Provide the (x, y) coordinate of the cell's center where the given text is located.  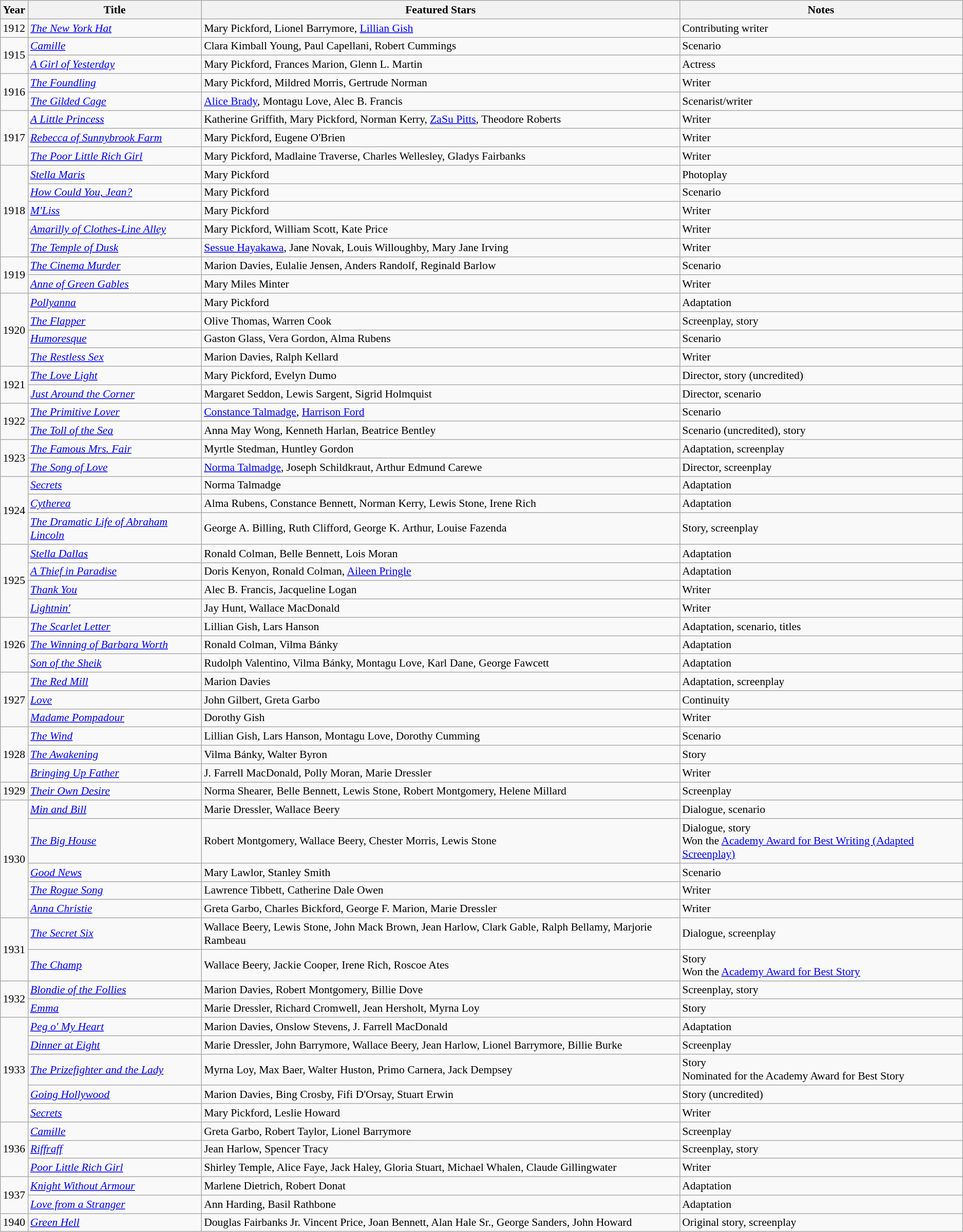
Robert Montgomery, Wallace Beery, Chester Morris, Lewis Stone (441, 841)
The Love Light (115, 376)
Marie Dressler, Richard Cromwell, Jean Hersholt, Myrna Loy (441, 1009)
The Song of Love (115, 467)
The Cinema Murder (115, 266)
1920 (14, 330)
Jay Hunt, Wallace MacDonald (441, 609)
Marion Davies (441, 681)
Wallace Beery, Jackie Cooper, Irene Rich, Roscoe Ates (441, 965)
Lawrence Tibbett, Catherine Dale Owen (441, 890)
Humoresque (115, 339)
The Big House (115, 841)
Vilma Bánky, Walter Byron (441, 755)
Dialogue, screenplay (821, 934)
The Flapper (115, 321)
The Wind (115, 736)
John Gilbert, Greta Garbo (441, 700)
The Toll of the Sea (115, 431)
J. Farrell MacDonald, Polly Moran, Marie Dressler (441, 773)
A Little Princess (115, 120)
Mary Pickford, Frances Marion, Glenn L. Martin (441, 65)
1931 (14, 950)
Myrna Loy, Max Baer, Walter Huston, Primo Carnera, Jack Dempsey (441, 1069)
Amarilly of Clothes-Line Alley (115, 230)
Actress (821, 65)
Mary Pickford, William Scott, Kate Price (441, 230)
1918 (14, 211)
1927 (14, 699)
George A. Billing, Ruth Clifford, George K. Arthur, Louise Fazenda (441, 529)
The Rogue Song (115, 890)
Mary Pickford, Leslie Howard (441, 1113)
Greta Garbo, Robert Taylor, Lionel Barrymore (441, 1131)
A Girl of Yesterday (115, 65)
Green Hell (115, 1223)
Anna May Wong, Kenneth Harlan, Beatrice Bentley (441, 431)
Madame Pompadour (115, 718)
Dorothy Gish (441, 718)
Anna Christie (115, 909)
The Champ (115, 965)
Love from a Stranger (115, 1204)
The New York Hat (115, 28)
Ann Harding, Basil Rathbone (441, 1204)
1922 (14, 421)
Katherine Griffith, Mary Pickford, Norman Kerry, ZaSu Pitts, Theodore Roberts (441, 120)
StoryNominated for the Academy Award for Best Story (821, 1069)
Their Own Desire (115, 791)
Anne of Green Gables (115, 285)
Mary Pickford, Madlaine Traverse, Charles Wellesley, Gladys Fairbanks (441, 156)
Alice Brady, Montagu Love, Alec B. Francis (441, 101)
Pollyanna (115, 302)
Good News (115, 873)
Norma Talmadge, Joseph Schildkraut, Arthur Edmund Carewe (441, 467)
The Restless Sex (115, 357)
M'Liss (115, 211)
Knight Without Armour (115, 1186)
The Scarlet Letter (115, 627)
Lillian Gish, Lars Hanson, Montagu Love, Dorothy Cumming (441, 736)
Story (uncredited) (821, 1095)
Ronald Colman, Vilma Bánky (441, 645)
1923 (14, 458)
Margaret Seddon, Lewis Sargent, Sigrid Holmquist (441, 394)
Mary Pickford, Mildred Morris, Gertrude Norman (441, 83)
The Prizefighter and the Lady (115, 1069)
Marie Dressler, Wallace Beery (441, 810)
Sessue Hayakawa, Jane Novak, Louis Willoughby, Mary Jane Irving (441, 248)
The Dramatic Life of Abraham Lincoln (115, 529)
Riffraff (115, 1149)
1932 (14, 999)
Photoplay (821, 175)
1919 (14, 275)
Mary Miles Minter (441, 285)
1940 (14, 1223)
Marion Davies, Robert Montgomery, Billie Dove (441, 990)
1921 (14, 385)
Son of the Sheik (115, 664)
Continuity (821, 700)
Featured Stars (441, 10)
Marion Davies, Bing Crosby, Fifi D'Orsay, Stuart Erwin (441, 1095)
Constance Talmadge, Harrison Ford (441, 412)
1924 (14, 510)
The Awakening (115, 755)
Dialogue, scenario (821, 810)
1928 (14, 755)
Doris Kenyon, Ronald Colman, Aileen Pringle (441, 572)
1925 (14, 581)
Blondie of the Follies (115, 990)
Thank You (115, 590)
Original story, screenplay (821, 1223)
The Foundling (115, 83)
Mary Lawlor, Stanley Smith (441, 873)
Gaston Glass, Vera Gordon, Alma Rubens (441, 339)
Norma Shearer, Belle Bennett, Lewis Stone, Robert Montgomery, Helene Millard (441, 791)
Scenarist/writer (821, 101)
Director, scenario (821, 394)
Marion Davies, Ralph Kellard (441, 357)
Notes (821, 10)
Director, story (uncredited) (821, 376)
Marion Davies, Eulalie Jensen, Anders Randolf, Reginald Barlow (441, 266)
Stella Maris (115, 175)
Dinner at Eight (115, 1045)
Cytherea (115, 504)
Peg o' My Heart (115, 1027)
1912 (14, 28)
Jean Harlow, Spencer Tracy (441, 1149)
Going Hollywood (115, 1095)
Dialogue, storyWon the Academy Award for Best Writing (Adapted Screenplay) (821, 841)
Marlene Dietrich, Robert Donat (441, 1186)
Adaptation, scenario, titles (821, 627)
1933 (14, 1070)
1917 (14, 138)
Rudolph Valentino, Vilma Bánky, Montagu Love, Karl Dane, George Fawcett (441, 664)
The Temple of Dusk (115, 248)
Marie Dressler, John Barrymore, Wallace Beery, Jean Harlow, Lionel Barrymore, Billie Burke (441, 1045)
1929 (14, 791)
StoryWon the Academy Award for Best Story (821, 965)
Story, screenplay (821, 529)
Alma Rubens, Constance Bennett, Norman Kerry, Lewis Stone, Irene Rich (441, 504)
Clara Kimball Young, Paul Capellani, Robert Cummings (441, 46)
1937 (14, 1196)
Lightnin' (115, 609)
Douglas Fairbanks Jr. Vincent Price, Joan Bennett, Alan Hale Sr., George Sanders, John Howard (441, 1223)
Min and Bill (115, 810)
Marion Davies, Onslow Stevens, J. Farrell MacDonald (441, 1027)
Year (14, 10)
Olive Thomas, Warren Cook (441, 321)
Ronald Colman, Belle Bennett, Lois Moran (441, 554)
Shirley Temple, Alice Faye, Jack Haley, Gloria Stuart, Michael Whalen, Claude Gillingwater (441, 1168)
1930 (14, 860)
1916 (14, 92)
Rebecca of Sunnybrook Farm (115, 138)
The Red Mill (115, 681)
1926 (14, 645)
The Primitive Lover (115, 412)
1936 (14, 1149)
Love (115, 700)
The Poor Little Rich Girl (115, 156)
A Thief in Paradise (115, 572)
Mary Pickford, Evelyn Dumo (441, 376)
Emma (115, 1009)
Contributing writer (821, 28)
1915 (14, 55)
Mary Pickford, Eugene O'Brien (441, 138)
How Could You, Jean? (115, 193)
Myrtle Stedman, Huntley Gordon (441, 449)
Scenario (uncredited), story (821, 431)
Stella Dallas (115, 554)
The Secret Six (115, 934)
Just Around the Corner (115, 394)
Mary Pickford, Lionel Barrymore, Lillian Gish (441, 28)
Alec B. Francis, Jacqueline Logan (441, 590)
Director, screenplay (821, 467)
Poor Little Rich Girl (115, 1168)
The Famous Mrs. Fair (115, 449)
Title (115, 10)
The Gilded Cage (115, 101)
Norma Talmadge (441, 485)
The Winning of Barbara Worth (115, 645)
Bringing Up Father (115, 773)
Wallace Beery, Lewis Stone, John Mack Brown, Jean Harlow, Clark Gable, Ralph Bellamy, Marjorie Rambeau (441, 934)
Lillian Gish, Lars Hanson (441, 627)
Greta Garbo, Charles Bickford, George F. Marion, Marie Dressler (441, 909)
